Scan for the cell matching the given text and deliver its (x, y) coordinate at center. 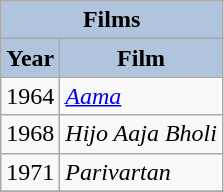
1964 (30, 96)
Films (112, 20)
Aama (142, 96)
Film (142, 58)
Year (30, 58)
Hijo Aaja Bholi (142, 134)
1971 (30, 172)
Parivartan (142, 172)
1968 (30, 134)
